Extract the (x, y) coordinate from the center of the cell holding the provided text.  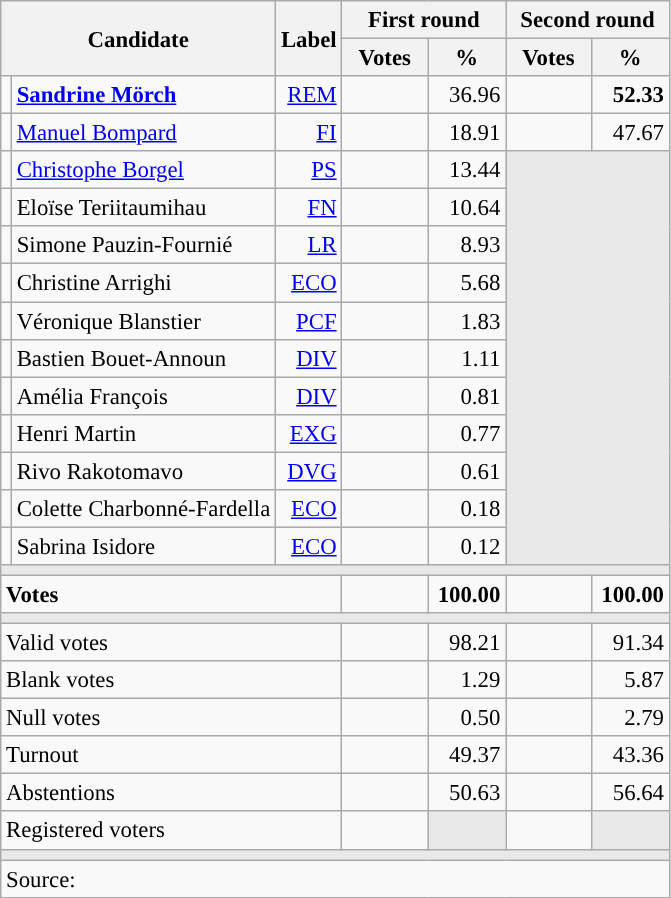
0.61 (467, 471)
Turnout (172, 755)
Colette Charbonné-Fardella (143, 509)
Source: (336, 879)
0.18 (467, 509)
52.33 (630, 95)
8.93 (467, 245)
1.83 (467, 321)
PS (309, 170)
Simone Pauzin-Fournié (143, 245)
10.64 (467, 208)
Rivo Rakotomavo (143, 471)
Registered voters (172, 831)
2.79 (630, 718)
47.67 (630, 133)
13.44 (467, 170)
Abstentions (172, 793)
Label (309, 38)
0.50 (467, 718)
36.96 (467, 95)
Christophe Borgel (143, 170)
FN (309, 208)
Candidate (138, 38)
LR (309, 245)
5.68 (467, 283)
Blank votes (172, 680)
50.63 (467, 793)
First round (424, 20)
0.81 (467, 396)
Christine Arrighi (143, 283)
PCF (309, 321)
Sabrina Isidore (143, 546)
Véronique Blanstier (143, 321)
Manuel Bompard (143, 133)
DVG (309, 471)
Null votes (172, 718)
Henri Martin (143, 433)
43.36 (630, 755)
Amélia François (143, 396)
18.91 (467, 133)
1.29 (467, 680)
Sandrine Mörch (143, 95)
0.77 (467, 433)
49.37 (467, 755)
FI (309, 133)
98.21 (467, 643)
5.87 (630, 680)
1.11 (467, 358)
91.34 (630, 643)
Second round (588, 20)
56.64 (630, 793)
EXG (309, 433)
REM (309, 95)
Valid votes (172, 643)
Bastien Bouet-Announ (143, 358)
0.12 (467, 546)
Eloïse Teriitaumihau (143, 208)
